From the cell containing the given text, extract its center point as [X, Y] coordinate. 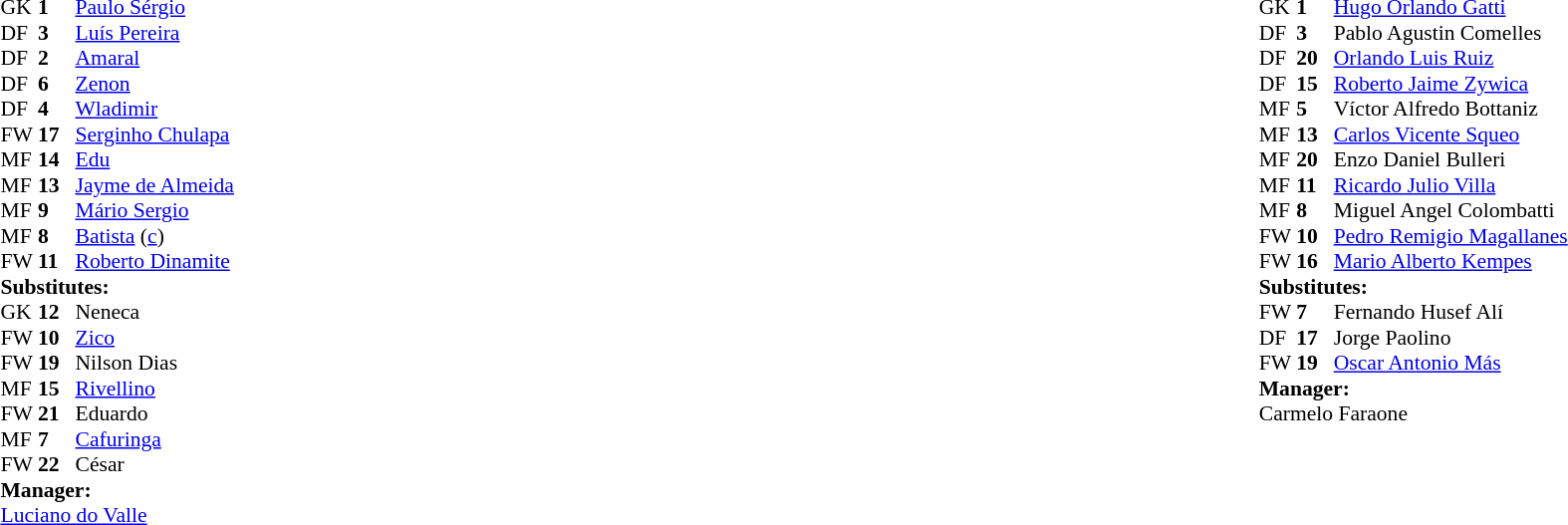
Miguel Angel Colombatti [1450, 210]
Edu [155, 160]
9 [57, 210]
5 [1315, 109]
Mario Alberto Kempes [1450, 262]
Serginho Chulapa [155, 134]
Neneca [155, 312]
Batista (c) [155, 236]
2 [57, 59]
Víctor Alfredo Bottaniz [1450, 109]
Carlos Vicente Squeo [1450, 134]
Roberto Dinamite [155, 262]
Enzo Daniel Bulleri [1450, 160]
16 [1315, 262]
Oscar Antonio Más [1450, 364]
Nilson Dias [155, 364]
Mário Sergio [155, 210]
Jorge Paolino [1450, 338]
12 [57, 312]
22 [57, 465]
Orlando Luis Ruiz [1450, 59]
Wladimir [155, 109]
14 [57, 160]
Rivellino [155, 389]
Cafuringa [155, 439]
Roberto Jaime Zywica [1450, 84]
Luís Pereira [155, 33]
Pedro Remigio Magallanes [1450, 236]
Eduardo [155, 413]
Fernando Husef Alí [1450, 312]
4 [57, 109]
Zenon [155, 84]
Carmelo Faraone [1414, 413]
GK [19, 312]
Pablo Agustin Comelles [1450, 33]
Ricardo Julio Villa [1450, 185]
6 [57, 84]
21 [57, 413]
Zico [155, 338]
Jayme de Almeida [155, 185]
Amaral [155, 59]
César [155, 465]
